Locate the cell with the specified text and output its [x, y] center coordinate. 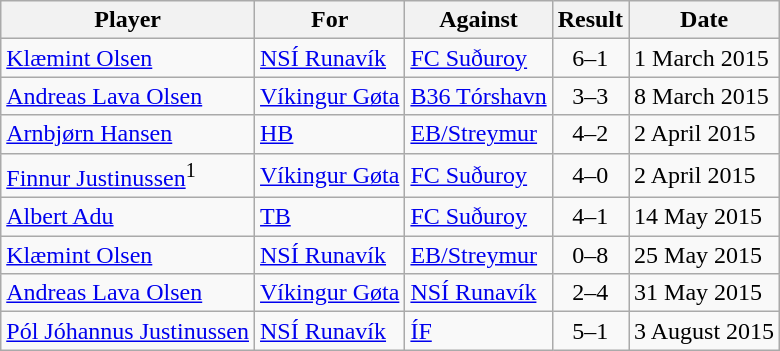
ÍF [478, 331]
Finnur Justinussen1 [128, 176]
14 May 2015 [704, 217]
6–1 [590, 58]
B36 Tórshavn [478, 96]
2–4 [590, 293]
Pól Jóhannus Justinussen [128, 331]
4–1 [590, 217]
31 May 2015 [704, 293]
0–8 [590, 255]
Albert Adu [128, 217]
3 August 2015 [704, 331]
3–3 [590, 96]
25 May 2015 [704, 255]
TB [330, 217]
5–1 [590, 331]
Player [128, 20]
Date [704, 20]
HB [330, 134]
1 March 2015 [704, 58]
4–0 [590, 176]
8 March 2015 [704, 96]
Arnbjørn Hansen [128, 134]
4–2 [590, 134]
Against [478, 20]
Result [590, 20]
For [330, 20]
